Find where the given text appears and provide that cell's center as (x, y) coordinate. 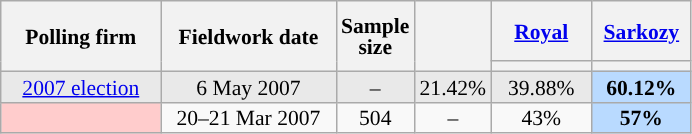
Royal (541, 31)
504 (375, 118)
6 May 2007 (248, 86)
2007 election (81, 86)
43% (541, 118)
21.42% (452, 86)
39.88% (541, 86)
Polling firm (81, 36)
Samplesize (375, 36)
20–21 Mar 2007 (248, 118)
Fieldwork date (248, 36)
60.12% (641, 86)
57% (641, 118)
Sarkozy (641, 31)
